Identify which cell holds the provided text, then report its [x, y] central coordinate. 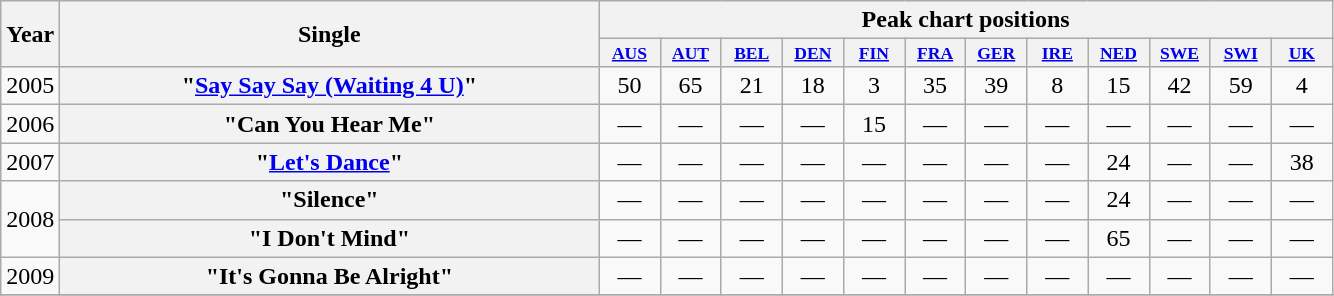
UK [1302, 53]
18 [812, 86]
FRA [934, 53]
Peak chart positions [966, 20]
4 [1302, 86]
GER [996, 53]
"I Don't Mind" [330, 238]
IRE [1058, 53]
FIN [874, 53]
2009 [30, 276]
8 [1058, 86]
"Silence" [330, 200]
2005 [30, 86]
DEN [812, 53]
39 [996, 86]
Year [30, 34]
2006 [30, 124]
Single [330, 34]
3 [874, 86]
38 [1302, 162]
NED [1118, 53]
50 [630, 86]
SWE [1180, 53]
"It's Gonna Be Alright" [330, 276]
2007 [30, 162]
BEL [752, 53]
"Can You Hear Me" [330, 124]
59 [1240, 86]
2008 [30, 219]
"Let's Dance" [330, 162]
AUS [630, 53]
21 [752, 86]
42 [1180, 86]
SWI [1240, 53]
AUT [690, 53]
35 [934, 86]
"Say Say Say (Waiting 4 U)" [330, 86]
